Output the (x, y) coordinate of the center of the cell containing the given text.  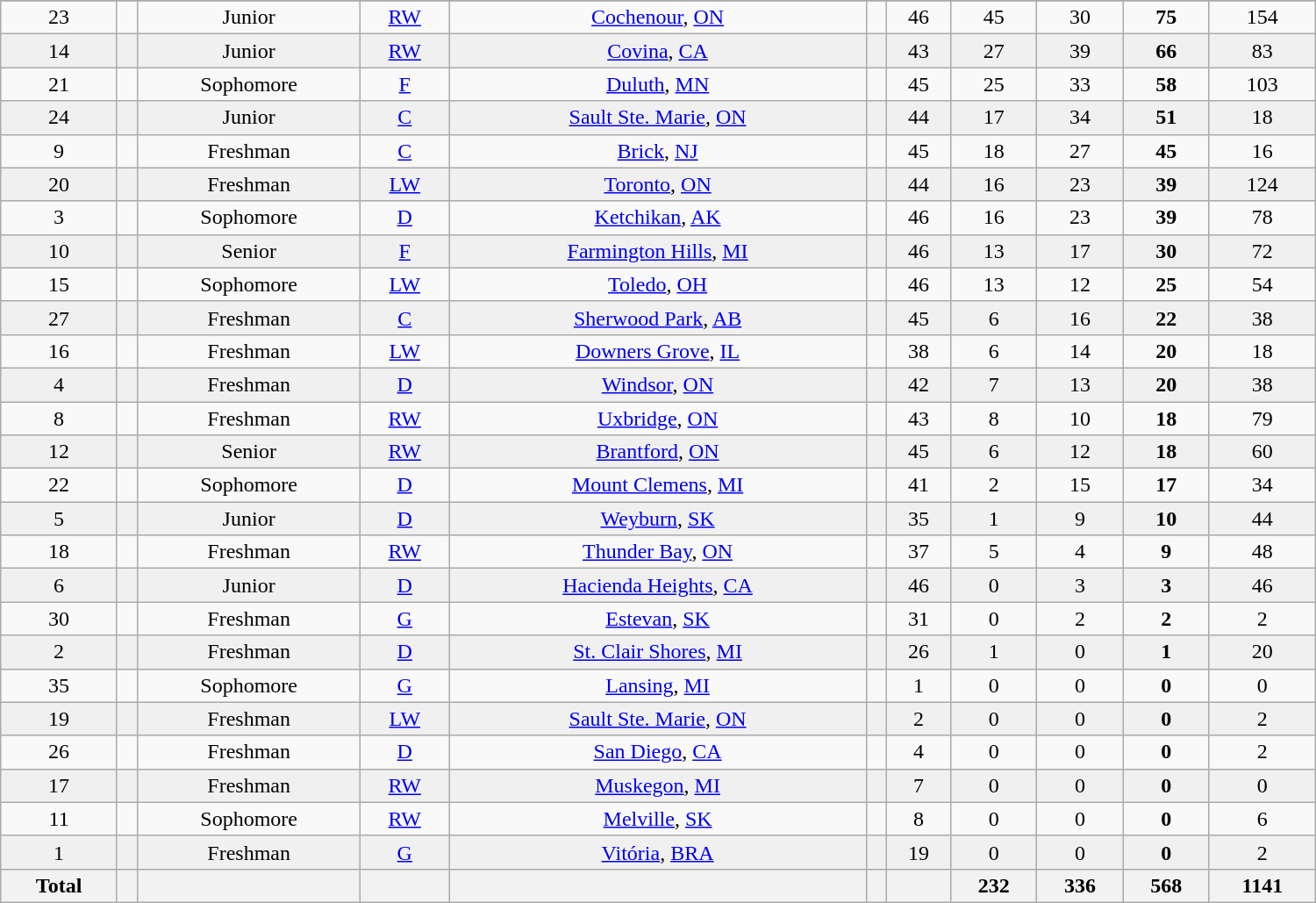
58 (1166, 84)
37 (918, 552)
Sherwood Park, AB (658, 318)
Brantford, ON (658, 452)
San Diego, CA (658, 752)
Cochenour, ON (658, 18)
31 (918, 619)
Muskegon, MI (658, 785)
Covina, CA (658, 51)
568 (1166, 885)
Farmington Hills, MI (658, 251)
60 (1262, 452)
Weyburn, SK (658, 519)
51 (1166, 118)
11 (60, 819)
Thunder Bay, ON (658, 552)
Duluth, MN (658, 84)
Downers Grove, IL (658, 351)
Uxbridge, ON (658, 419)
78 (1262, 218)
124 (1262, 184)
Hacienda Heights, CA (658, 585)
Toledo, OH (658, 284)
66 (1166, 51)
42 (918, 384)
48 (1262, 552)
79 (1262, 419)
83 (1262, 51)
232 (994, 885)
Melville, SK (658, 819)
24 (60, 118)
103 (1262, 84)
154 (1262, 18)
21 (60, 84)
Toronto, ON (658, 184)
1141 (1262, 885)
Brick, NJ (658, 151)
336 (1080, 885)
Mount Clemens, MI (658, 485)
54 (1262, 284)
Windsor, ON (658, 384)
Vitória, BRA (658, 852)
33 (1080, 84)
Total (60, 885)
41 (918, 485)
Ketchikan, AK (658, 218)
75 (1166, 18)
St. Clair Shores, MI (658, 652)
72 (1262, 251)
Estevan, SK (658, 619)
Lansing, MI (658, 685)
